Return [X, Y] of the center of cell containing provided text 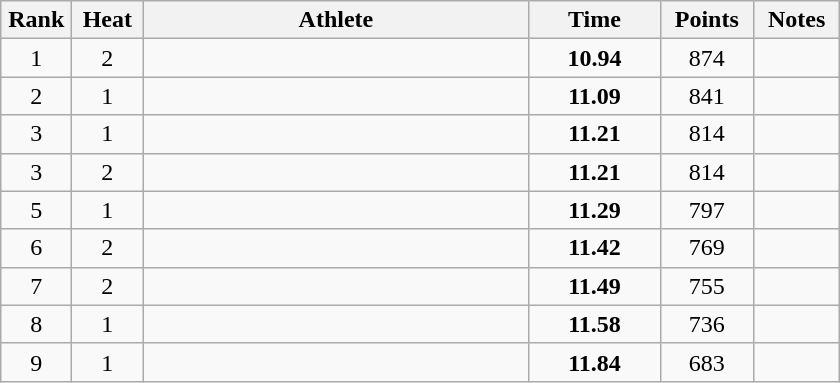
Rank [36, 20]
10.94 [594, 58]
9 [36, 362]
Athlete [336, 20]
11.84 [594, 362]
11.09 [594, 96]
736 [707, 324]
841 [707, 96]
Time [594, 20]
Heat [108, 20]
797 [707, 210]
8 [36, 324]
11.29 [594, 210]
7 [36, 286]
Notes [797, 20]
683 [707, 362]
6 [36, 248]
755 [707, 286]
5 [36, 210]
Points [707, 20]
11.58 [594, 324]
874 [707, 58]
11.49 [594, 286]
769 [707, 248]
11.42 [594, 248]
